Scan for the cell matching the given text and deliver its (x, y) coordinate at center. 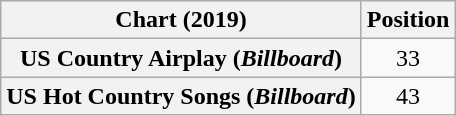
43 (408, 96)
US Hot Country Songs (Billboard) (181, 96)
Position (408, 20)
Chart (2019) (181, 20)
33 (408, 58)
US Country Airplay (Billboard) (181, 58)
